Return [X, Y] of the center of cell containing provided text 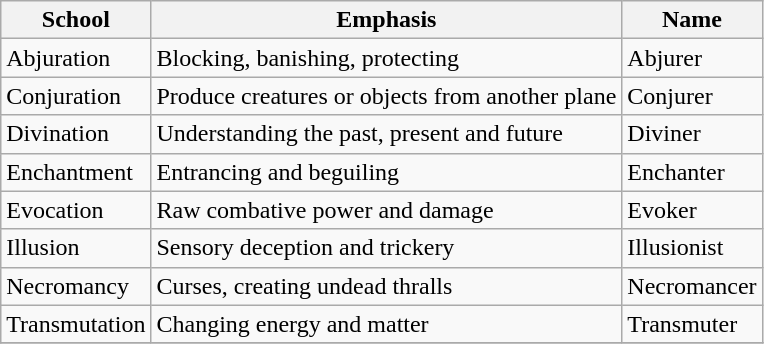
Necromancy [76, 286]
Conjuration [76, 96]
Understanding the past, present and future [386, 134]
Changing energy and matter [386, 324]
Name [692, 20]
Conjurer [692, 96]
Sensory deception and trickery [386, 248]
Blocking, banishing, protecting [386, 58]
Diviner [692, 134]
Enchanter [692, 172]
Abjuration [76, 58]
Abjurer [692, 58]
Raw combative power and damage [386, 210]
Necromancer [692, 286]
Evocation [76, 210]
Transmuter [692, 324]
Enchantment [76, 172]
Evoker [692, 210]
Illusion [76, 248]
Emphasis [386, 20]
Illusionist [692, 248]
School [76, 20]
Produce creatures or objects from another plane [386, 96]
Curses, creating undead thralls [386, 286]
Divination [76, 134]
Entrancing and beguiling [386, 172]
Transmutation [76, 324]
